Return the (X, Y) coordinate for the center point of the cell that contains the specified text.  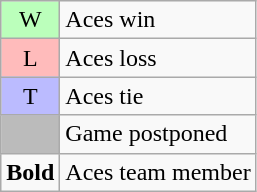
W (30, 20)
L (30, 58)
Aces win (158, 20)
Aces team member (158, 172)
Aces tie (158, 96)
Bold (30, 172)
Aces loss (158, 58)
Game postponed (158, 134)
T (30, 96)
